Locate the cell with the specified text and output its [x, y] center coordinate. 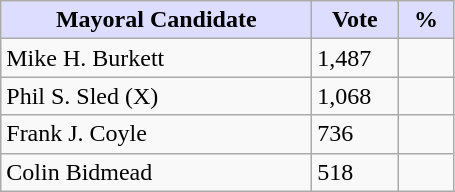
736 [355, 134]
518 [355, 172]
Vote [355, 20]
1,068 [355, 96]
1,487 [355, 58]
% [426, 20]
Mike H. Burkett [156, 58]
Phil S. Sled (X) [156, 96]
Mayoral Candidate [156, 20]
Colin Bidmead [156, 172]
Frank J. Coyle [156, 134]
